From the cell containing the given text, extract its center point as [x, y] coordinate. 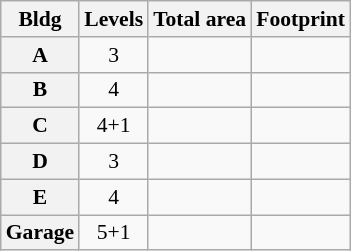
Total area [200, 19]
5+1 [114, 233]
Footprint [300, 19]
E [40, 197]
4+1 [114, 126]
D [40, 162]
Levels [114, 19]
B [40, 90]
Bldg [40, 19]
Garage [40, 233]
C [40, 126]
A [40, 55]
